Search for the cell housing the specified text and yield its (X, Y) center coordinate. 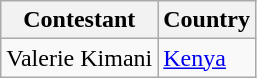
Valerie Kimani (80, 58)
Country (207, 20)
Contestant (80, 20)
Kenya (207, 58)
